Find where the given text appears and provide that cell's center as (x, y) coordinate. 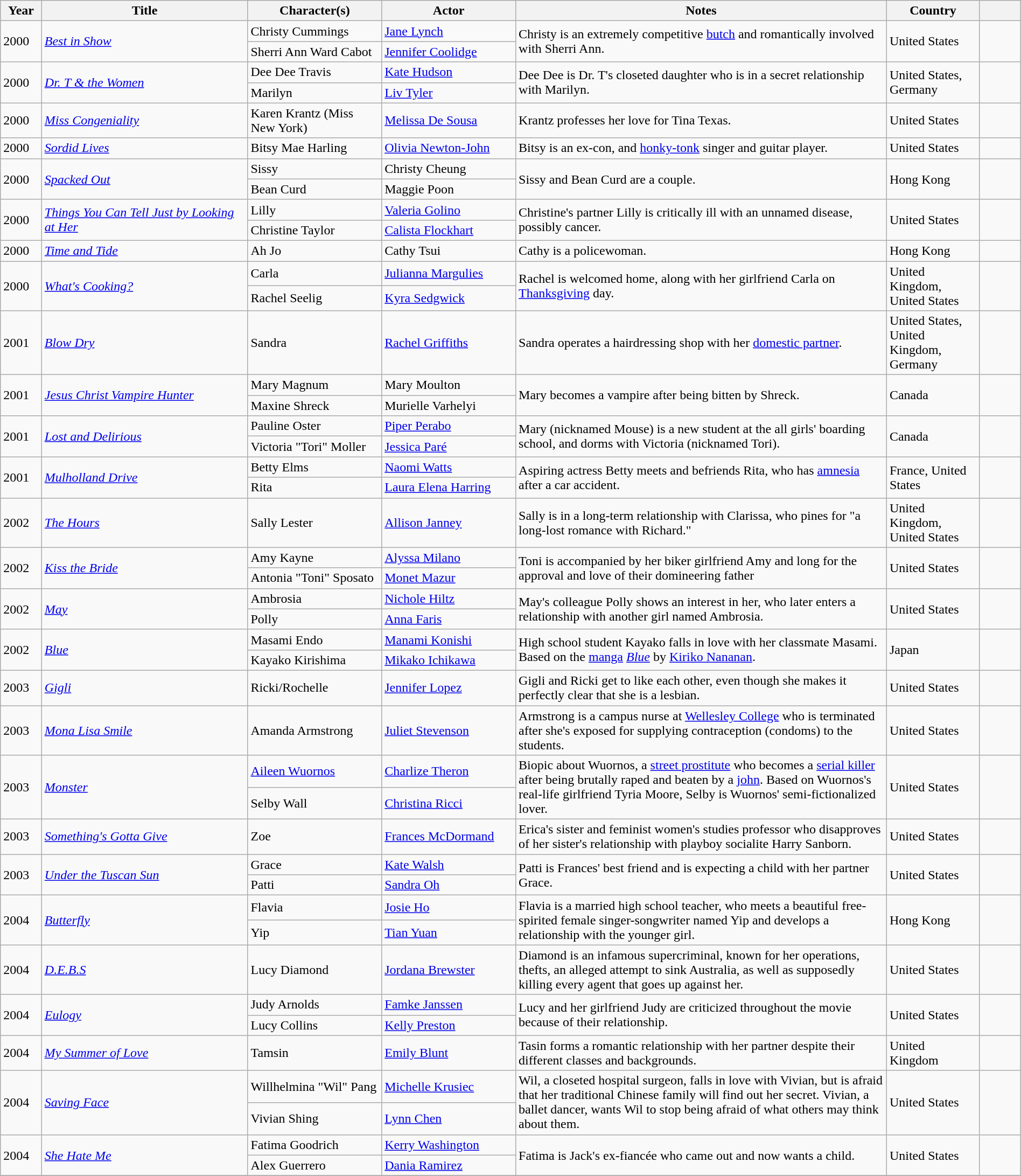
Best in Show (144, 41)
Polly (314, 619)
Lilly (314, 210)
Year (22, 11)
Vivian Shing (314, 1119)
Allison Janney (449, 523)
Lucy and her girlfriend Judy are criticized throughout the movie because of their relationship. (701, 1015)
Kyra Sedgwick (449, 298)
Jessica Paré (449, 447)
Armstrong is a campus nurse at Wellesley College who is terminated after she's exposed for supplying contraception (condoms) to the students. (701, 730)
Things You Can Tell Just by Looking at Her (144, 220)
Calista Flockhart (449, 230)
Bitsy is an ex-con, and honky-tonk singer and guitar player. (701, 148)
Ambrosia (314, 599)
Bitsy Mae Harling (314, 148)
Karen Krantz (Miss New York) (314, 121)
Selby Wall (314, 803)
Emily Blunt (449, 1053)
Julianna Margulies (449, 273)
Mary becomes a vampire after being bitten by Shreck. (701, 395)
Sherri Ann Ward Cabot (314, 52)
Fatima is Jack's ex-fiancée who came out and now wants a child. (701, 1155)
Patti (314, 885)
Rachel is welcomed home, along with her girlfriend Carla on Thanksgiving day. (701, 286)
Patti is Frances' best friend and is expecting a child with her partner Grace. (701, 875)
Pauline Oster (314, 426)
The Hours (144, 523)
Rita (314, 488)
Tian Yuan (449, 933)
Josie Ho (449, 908)
D.E.B.S (144, 970)
Tamsin (314, 1053)
Sandra (314, 343)
Aspiring actress Betty meets and befriends Rita, who has amnesia after a car accident. (701, 477)
Marilyn (314, 93)
Jane Lynch (449, 31)
Nichole Hiltz (449, 599)
Zoe (314, 837)
Rachel Griffiths (449, 343)
Lucy Diamond (314, 970)
Butterfly (144, 920)
She Hate Me (144, 1155)
Sally Lester (314, 523)
Character(s) (314, 11)
May's colleague Polly shows an interest in her, who later enters a relationship with another girl named Ambrosia. (701, 609)
Under the Tuscan Sun (144, 875)
Frances McDormand (449, 837)
Saving Face (144, 1102)
Monet Mazur (449, 578)
Blue (144, 650)
My Summer of Love (144, 1053)
Sandra operates a hairdressing shop with her domestic partner. (701, 343)
Japan (933, 650)
Christy Cheung (449, 169)
Mikako Ichikawa (449, 660)
Manami Konishi (449, 639)
High school student Kayako falls in love with her classmate Masami. Based on the manga Blue by Kiriko Nananan. (701, 650)
Maggie Poon (449, 189)
Lucy Collins (314, 1025)
Ricki/Rochelle (314, 687)
Laura Elena Harring (449, 488)
Actor (449, 11)
Carla (314, 273)
Liv Tyler (449, 93)
Anna Faris (449, 619)
Alex Guerrero (314, 1165)
Kayako Kirishima (314, 660)
Kiss the Bride (144, 568)
What's Cooking? (144, 286)
Sissy and Bean Curd are a couple. (701, 179)
Erica's sister and feminist women's studies professor who disapproves of her sister's relationship with playboy socialite Harry Sanborn. (701, 837)
United Kingdom (933, 1053)
Melissa De Sousa (449, 121)
Naomi Watts (449, 467)
Krantz professes her love for Tina Texas. (701, 121)
Kate Walsh (449, 865)
Jordana Brewster (449, 970)
Betty Elms (314, 467)
Mary Magnum (314, 385)
Miss Congeniality (144, 121)
Flavia (314, 908)
Charlize Theron (449, 771)
Aileen Wuornos (314, 771)
Christina Ricci (449, 803)
Amanda Armstrong (314, 730)
Mulholland Drive (144, 477)
Country (933, 11)
Olivia Newton-John (449, 148)
Michelle Krusiec (449, 1087)
May (144, 609)
Ah Jo (314, 250)
Dr. T & the Women (144, 82)
Murielle Varhelyi (449, 406)
Christy Cummings (314, 31)
Title (144, 11)
United States, Germany (933, 82)
Cathy Tsui (449, 250)
France, United States (933, 477)
Christy is an extremely competitive butch and romantically involved with Sherri Ann. (701, 41)
Sally is in a long-term relationship with Clarissa, who pines for "a long-lost romance with Richard." (701, 523)
Notes (701, 11)
Victoria "Tori" Moller (314, 447)
Toni is accompanied by her biker girlfriend Amy and long for the approval and love of their domineering father (701, 568)
Eulogy (144, 1015)
Gigli (144, 687)
United States, United Kingdom, Germany (933, 343)
Lynn Chen (449, 1119)
Amy Kayne (314, 558)
Blow Dry (144, 343)
Lost and Delirious (144, 436)
Gigli and Ricki get to like each other, even though she makes it perfectly clear that she is a lesbian. (701, 687)
Sissy (314, 169)
Dee Dee is Dr. T's closeted daughter who is in a secret relationship with Marilyn. (701, 82)
Kerry Washington (449, 1145)
Juliet Stevenson (449, 730)
Jennifer Lopez (449, 687)
Dee Dee Travis (314, 72)
Grace (314, 865)
Christine's partner Lilly is critically ill with an unnamed disease, possibly cancer. (701, 220)
Rachel Seelig (314, 298)
Sandra Oh (449, 885)
Cathy is a policewoman. (701, 250)
Jennifer Coolidge (449, 52)
Yip (314, 933)
Alyssa Milano (449, 558)
Time and Tide (144, 250)
Christine Taylor (314, 230)
Famke Janssen (449, 1005)
Jesus Christ Vampire Hunter (144, 395)
Spacked Out (144, 179)
Willhelmina "Wil" Pang (314, 1087)
Sordid Lives (144, 148)
Kate Hudson (449, 72)
Masami Endo (314, 639)
Antonia "Toni" Sposato (314, 578)
Something's Gotta Give (144, 837)
Mona Lisa Smile (144, 730)
Monster (144, 788)
Judy Arnolds (314, 1005)
Tasin forms a romantic relationship with her partner despite their different classes and backgrounds. (701, 1053)
Mary (nicknamed Mouse) is a new student at the all girls' boarding school, and dorms with Victoria (nicknamed Tori). (701, 436)
Mary Moulton (449, 385)
Bean Curd (314, 189)
Fatima Goodrich (314, 1145)
Piper Perabo (449, 426)
Valeria Golino (449, 210)
Dania Ramirez (449, 1165)
Maxine Shreck (314, 406)
Kelly Preston (449, 1025)
